Return the [X, Y] coordinate for the center point of the cell that contains the specified text.  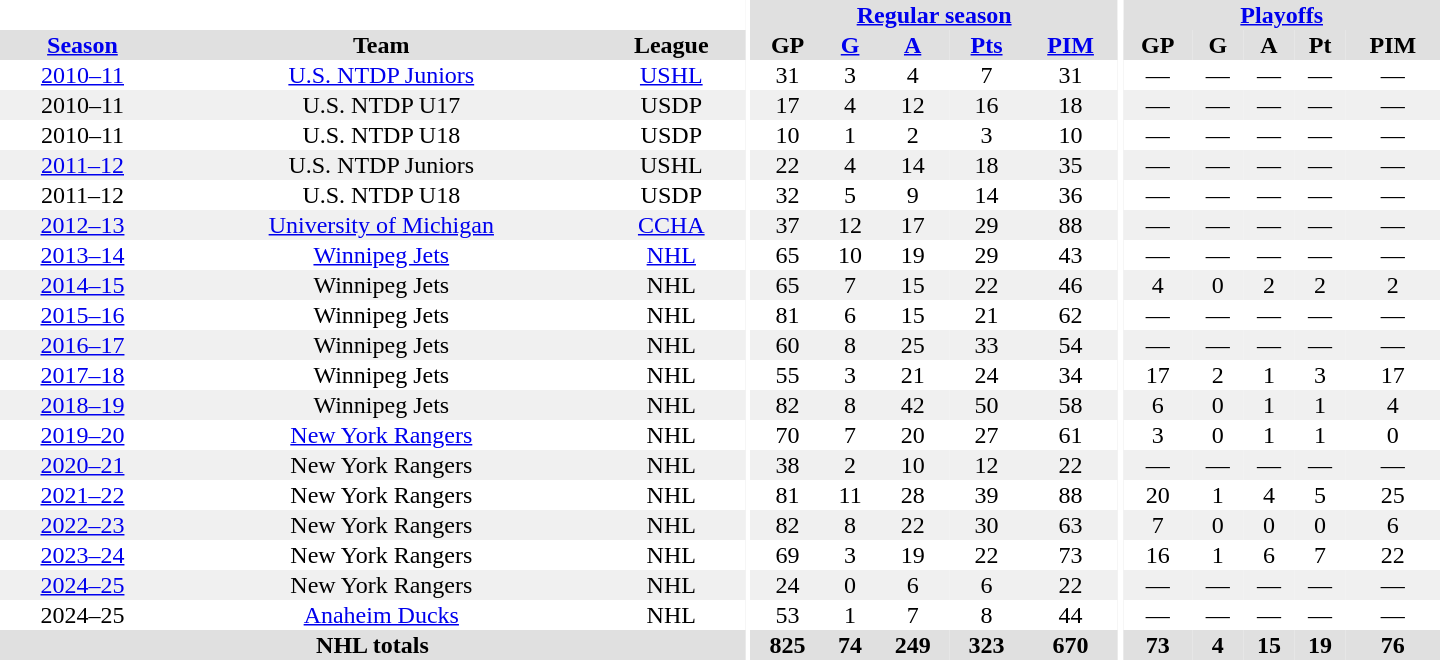
League [672, 45]
62 [1071, 315]
2014–15 [82, 285]
2012–13 [82, 225]
2016–17 [82, 345]
44 [1071, 615]
2023–24 [82, 555]
2020–21 [82, 465]
2019–20 [82, 435]
76 [1393, 645]
2013–14 [82, 255]
30 [987, 525]
55 [788, 375]
249 [913, 645]
60 [788, 345]
63 [1071, 525]
35 [1071, 165]
University of Michigan [382, 225]
36 [1071, 195]
2017–18 [82, 375]
Playoffs [1282, 15]
58 [1071, 405]
42 [913, 405]
670 [1071, 645]
53 [788, 615]
U.S. NTDP U17 [382, 105]
Anaheim Ducks [382, 615]
32 [788, 195]
2015–16 [82, 315]
825 [788, 645]
Pt [1320, 45]
Pts [987, 45]
11 [850, 495]
Regular season [934, 15]
54 [1071, 345]
39 [987, 495]
28 [913, 495]
61 [1071, 435]
74 [850, 645]
37 [788, 225]
9 [913, 195]
43 [1071, 255]
69 [788, 555]
323 [987, 645]
27 [987, 435]
2021–22 [82, 495]
Season [82, 45]
50 [987, 405]
2018–19 [82, 405]
34 [1071, 375]
CCHA [672, 225]
38 [788, 465]
Team [382, 45]
46 [1071, 285]
33 [987, 345]
2022–23 [82, 525]
NHL totals [372, 645]
70 [788, 435]
